Return [x, y] of the center of cell containing provided text 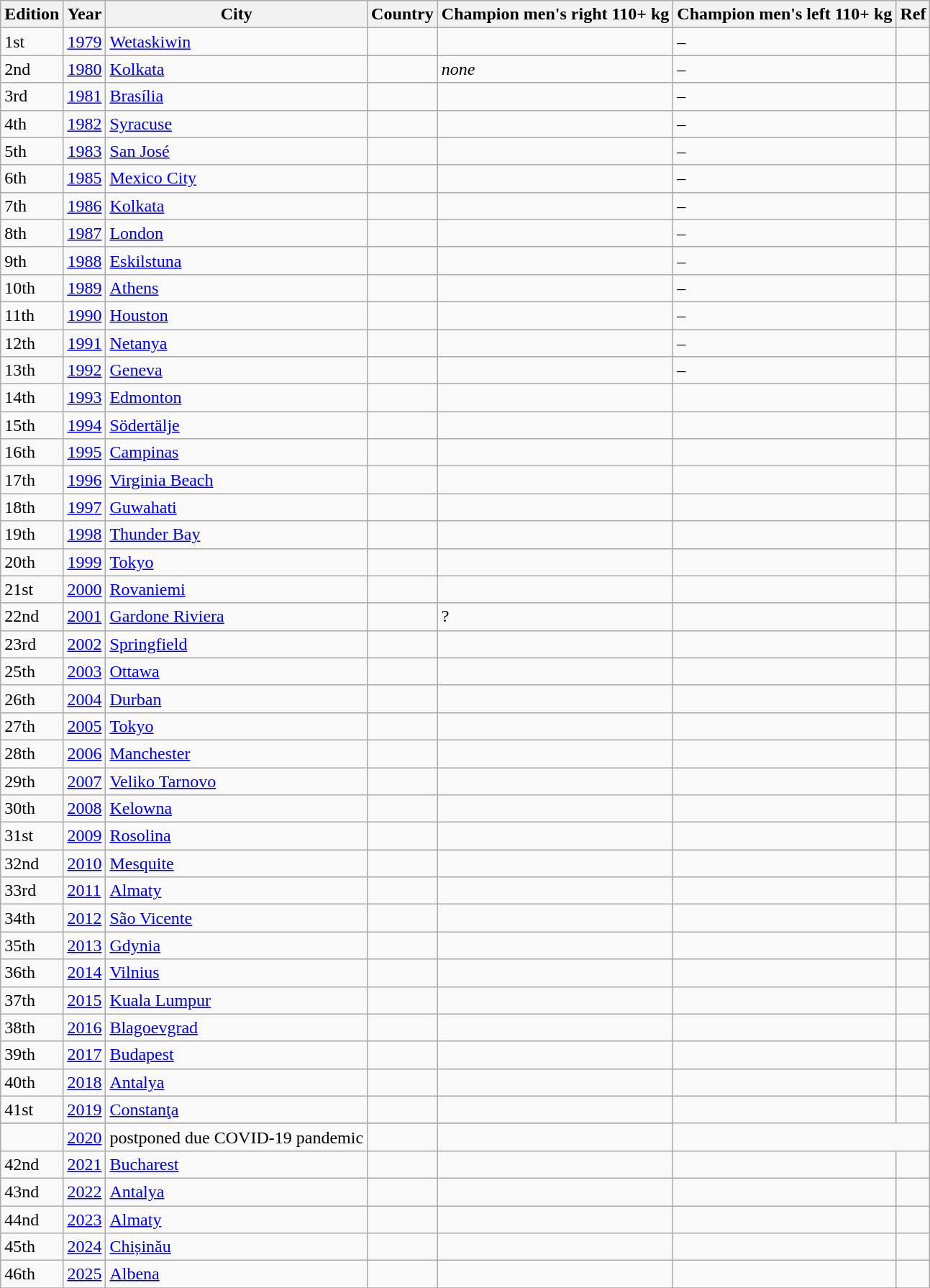
1991 [85, 343]
Springfield [237, 644]
Guwahati [237, 507]
1994 [85, 425]
Thunder Bay [237, 535]
1983 [85, 151]
2021 [85, 1164]
2017 [85, 1055]
Rosolina [237, 836]
5th [32, 151]
22nd [32, 617]
Campinas [237, 453]
21st [32, 589]
2010 [85, 863]
2002 [85, 644]
Södertälje [237, 425]
1993 [85, 398]
1999 [85, 562]
2001 [85, 617]
16th [32, 453]
2009 [85, 836]
2005 [85, 726]
2006 [85, 753]
Budapest [237, 1055]
1981 [85, 96]
London [237, 233]
15th [32, 425]
1988 [85, 260]
Bucharest [237, 1164]
4th [32, 124]
Brasília [237, 96]
Ref [913, 14]
2013 [85, 945]
23rd [32, 644]
postponed due COVID-19 pandemic [237, 1137]
Mesquite [237, 863]
31st [32, 836]
Eskilstuna [237, 260]
Netanya [237, 343]
25th [32, 671]
1989 [85, 288]
36th [32, 973]
2020 [85, 1137]
Mexico City [237, 178]
Edmonton [237, 398]
11th [32, 315]
Wetaskiwin [237, 42]
39th [32, 1055]
Virginia Beach [237, 480]
35th [32, 945]
Kelowna [237, 809]
Ottawa [237, 671]
17th [32, 480]
City [237, 14]
13th [32, 371]
Geneva [237, 371]
Year [85, 14]
1987 [85, 233]
2018 [85, 1082]
26th [32, 699]
none [555, 69]
Constanţa [237, 1110]
1995 [85, 453]
2011 [85, 891]
32nd [32, 863]
1986 [85, 206]
46th [32, 1274]
2019 [85, 1110]
1st [32, 42]
Albena [237, 1274]
29th [32, 781]
2023 [85, 1220]
2022 [85, 1192]
2014 [85, 973]
43nd [32, 1192]
2004 [85, 699]
27th [32, 726]
2024 [85, 1247]
Gardone Riviera [237, 617]
2015 [85, 1000]
2000 [85, 589]
33rd [32, 891]
20th [32, 562]
42nd [32, 1164]
1980 [85, 69]
38th [32, 1028]
Blagoevgrad [237, 1028]
2nd [32, 69]
2016 [85, 1028]
19th [32, 535]
1996 [85, 480]
Athens [237, 288]
Rovaniemi [237, 589]
14th [32, 398]
7th [32, 206]
3rd [32, 96]
2003 [85, 671]
1979 [85, 42]
44nd [32, 1220]
37th [32, 1000]
Champion men's left 110+ kg [785, 14]
Veliko Tarnovo [237, 781]
2012 [85, 918]
Manchester [237, 753]
Durban [237, 699]
Gdynia [237, 945]
San José [237, 151]
1998 [85, 535]
Edition [32, 14]
1985 [85, 178]
1997 [85, 507]
Country [403, 14]
34th [32, 918]
São Vicente [237, 918]
2025 [85, 1274]
Houston [237, 315]
45th [32, 1247]
6th [32, 178]
8th [32, 233]
1990 [85, 315]
Chișinău [237, 1247]
? [555, 617]
41st [32, 1110]
2008 [85, 809]
10th [32, 288]
Vilnius [237, 973]
2007 [85, 781]
Champion men's right 110+ kg [555, 14]
30th [32, 809]
12th [32, 343]
18th [32, 507]
Kuala Lumpur [237, 1000]
40th [32, 1082]
Syracuse [237, 124]
9th [32, 260]
28th [32, 753]
1992 [85, 371]
1982 [85, 124]
